Search for the cell housing the specified text and yield its [X, Y] center coordinate. 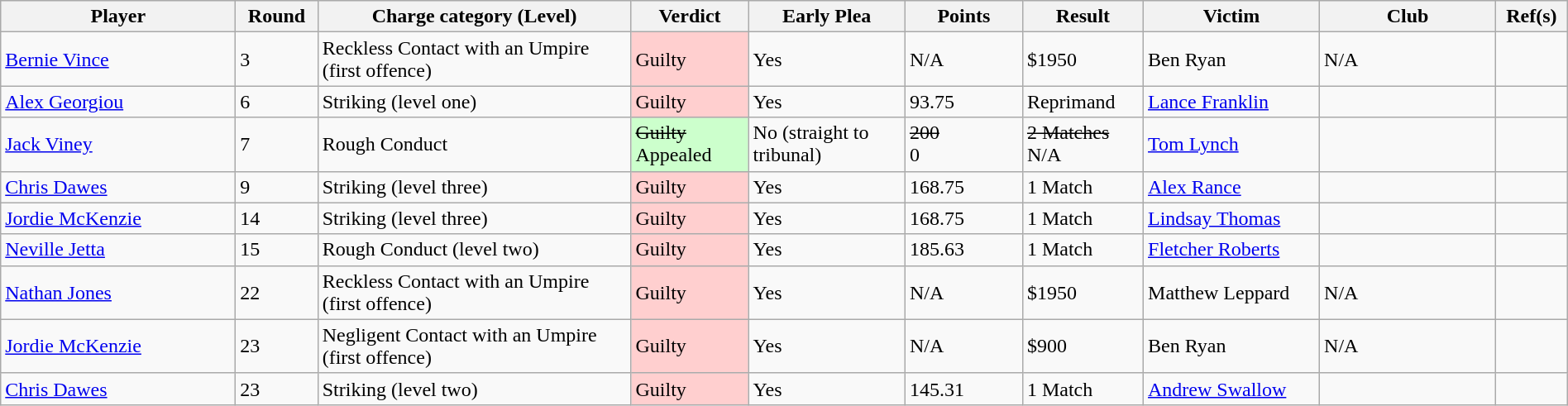
Player [118, 17]
Rough Conduct (level two) [475, 250]
Alex Rance [1232, 187]
6 [276, 102]
Neville Jetta [118, 250]
Charge category (Level) [475, 17]
185.63 [963, 250]
Ref(s) [1532, 17]
$900 [1083, 346]
145.31 [963, 389]
93.75 [963, 102]
Striking (level two) [475, 389]
Rough Conduct [475, 144]
Reprimand [1083, 102]
Striking (level one) [475, 102]
Victim [1232, 17]
Result [1083, 17]
Jack Viney [118, 144]
Fletcher Roberts [1232, 250]
9 [276, 187]
3 [276, 60]
2 Matches N/A [1083, 144]
Andrew Swallow [1232, 389]
Verdict [690, 17]
Round [276, 17]
7 [276, 144]
Alex Georgiou [118, 102]
Guilty Appealed [690, 144]
No (straight to tribunal) [827, 144]
Matthew Leppard [1232, 293]
Nathan Jones [118, 293]
Points [963, 17]
Bernie Vince [118, 60]
Negligent Contact with an Umpire (first offence) [475, 346]
Tom Lynch [1232, 144]
Lindsay Thomas [1232, 218]
Lance Franklin [1232, 102]
200 0 [963, 144]
Club [1408, 17]
Early Plea [827, 17]
14 [276, 218]
22 [276, 293]
15 [276, 250]
